Find where the given text appears and provide that cell's center as (x, y) coordinate. 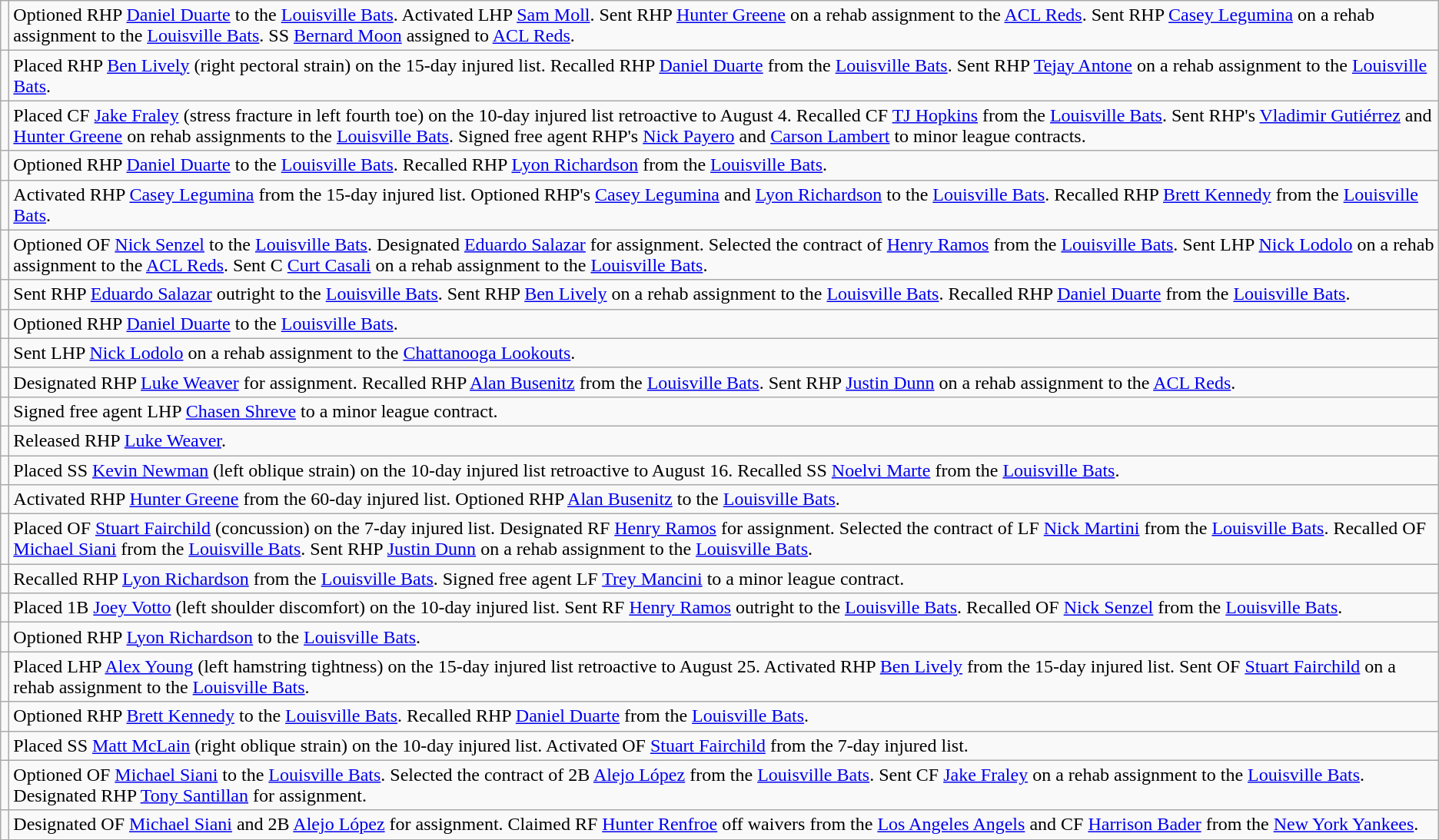
Optioned RHP Brett Kennedy to the Louisville Bats. Recalled RHP Daniel Duarte from the Louisville Bats. (724, 716)
Optioned RHP Daniel Duarte to the Louisville Bats. (724, 324)
Optioned RHP Daniel Duarte to the Louisville Bats. Recalled RHP Lyon Richardson from the Louisville Bats. (724, 165)
Sent LHP Nick Lodolo on a rehab assignment to the Chattanooga Lookouts. (724, 353)
Recalled RHP Lyon Richardson from the Louisville Bats. Signed free agent LF Trey Mancini to a minor league contract. (724, 579)
Placed SS Kevin Newman (left oblique strain) on the 10-day injured list retroactive to August 16. Recalled SS Noelvi Marte from the Louisville Bats. (724, 470)
Signed free agent LHP Chasen Shreve to a minor league contract. (724, 411)
Activated RHP Hunter Greene from the 60-day injured list. Optioned RHP Alan Busenitz to the Louisville Bats. (724, 500)
Optioned RHP Lyon Richardson to the Louisville Bats. (724, 637)
Placed SS Matt McLain (right oblique strain) on the 10-day injured list. Activated OF Stuart Fairchild from the 7-day injured list. (724, 745)
Released RHP Luke Weaver. (724, 440)
